Output the [x, y] coordinate of the center of the cell containing the given text.  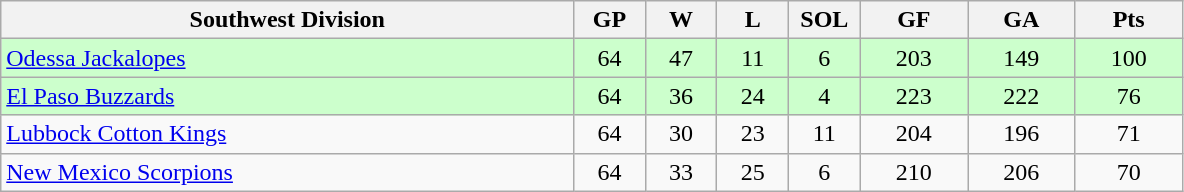
Lubbock Cotton Kings [288, 134]
100 [1129, 58]
SOL [825, 20]
L [753, 20]
GA [1022, 20]
210 [914, 172]
4 [825, 96]
30 [681, 134]
W [681, 20]
204 [914, 134]
149 [1022, 58]
Southwest Division [288, 20]
223 [914, 96]
206 [1022, 172]
196 [1022, 134]
El Paso Buzzards [288, 96]
36 [681, 96]
GP [610, 20]
23 [753, 134]
25 [753, 172]
Odessa Jackalopes [288, 58]
New Mexico Scorpions [288, 172]
24 [753, 96]
222 [1022, 96]
33 [681, 172]
Pts [1129, 20]
76 [1129, 96]
70 [1129, 172]
71 [1129, 134]
GF [914, 20]
203 [914, 58]
47 [681, 58]
